Capture the cell that displays the provided text and extract its [x, y] central coordinate. 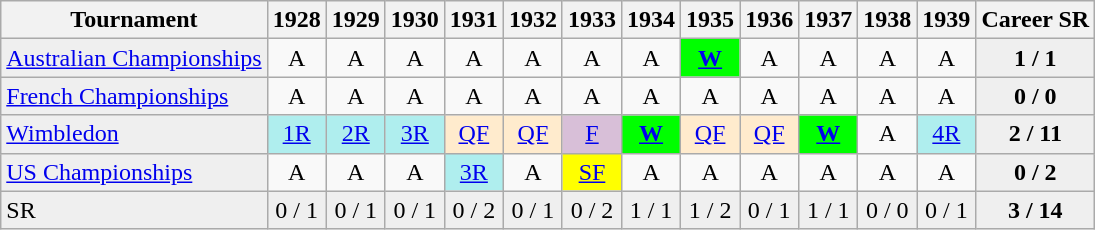
1937 [828, 20]
1934 [652, 20]
French Championships [134, 96]
SF [592, 172]
1929 [356, 20]
1 / 2 [710, 210]
1936 [770, 20]
2R [356, 134]
4R [946, 134]
1932 [532, 20]
US Championships [134, 172]
SR [134, 210]
Career SR [1036, 20]
3 / 14 [1036, 210]
1935 [710, 20]
F [592, 134]
1939 [946, 20]
1931 [474, 20]
1928 [296, 20]
1933 [592, 20]
Wimbledon [134, 134]
Australian Championships [134, 58]
1930 [414, 20]
Tournament [134, 20]
1R [296, 134]
1938 [888, 20]
2 / 11 [1036, 134]
